From the cell containing the given text, extract its center point as [x, y] coordinate. 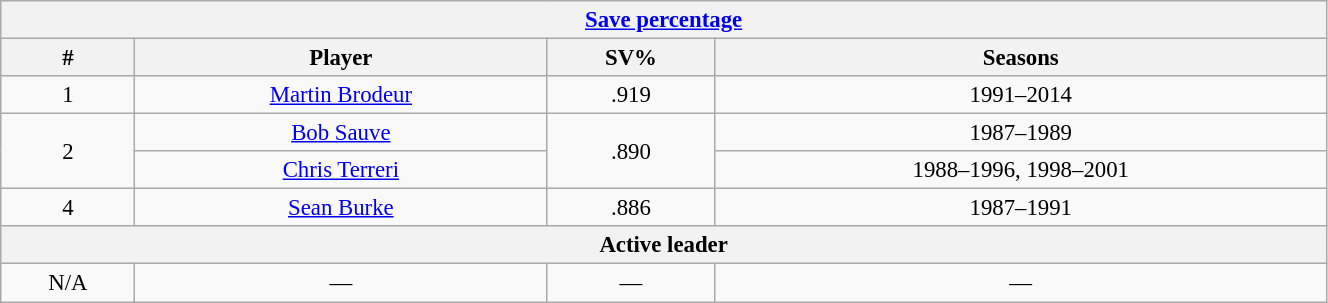
.886 [631, 208]
.890 [631, 152]
.919 [631, 95]
N/A [68, 283]
1987–1991 [1020, 208]
SV% [631, 58]
Player [341, 58]
Save percentage [664, 20]
Martin Brodeur [341, 95]
1987–1989 [1020, 133]
Active leader [664, 245]
Bob Sauve [341, 133]
2 [68, 152]
4 [68, 208]
Sean Burke [341, 208]
Chris Terreri [341, 170]
1 [68, 95]
1988–1996, 1998–2001 [1020, 170]
Seasons [1020, 58]
1991–2014 [1020, 95]
# [68, 58]
